Output the (x, y) coordinate of the center of the cell containing the given text.  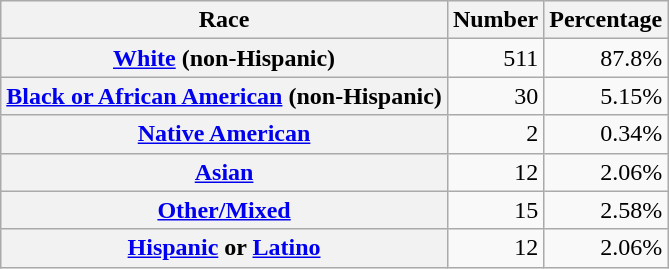
2.58% (606, 210)
511 (495, 58)
Number (495, 20)
15 (495, 210)
Asian (224, 172)
87.8% (606, 58)
Other/Mixed (224, 210)
2 (495, 134)
Native American (224, 134)
White (non-Hispanic) (224, 58)
30 (495, 96)
Hispanic or Latino (224, 248)
0.34% (606, 134)
5.15% (606, 96)
Black or African American (non-Hispanic) (224, 96)
Percentage (606, 20)
Race (224, 20)
